Locate the cell with the specified text and output its (X, Y) center coordinate. 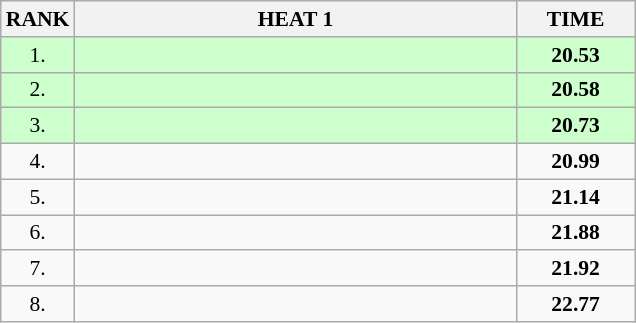
21.14 (576, 197)
1. (38, 55)
20.53 (576, 55)
20.58 (576, 90)
TIME (576, 19)
21.88 (576, 233)
5. (38, 197)
20.73 (576, 126)
7. (38, 269)
21.92 (576, 269)
22.77 (576, 304)
2. (38, 90)
RANK (38, 19)
4. (38, 162)
HEAT 1 (295, 19)
6. (38, 233)
20.99 (576, 162)
8. (38, 304)
3. (38, 126)
